Pinpoint the cell where the given text exists, returning its (X, Y) midpoint coordinate. 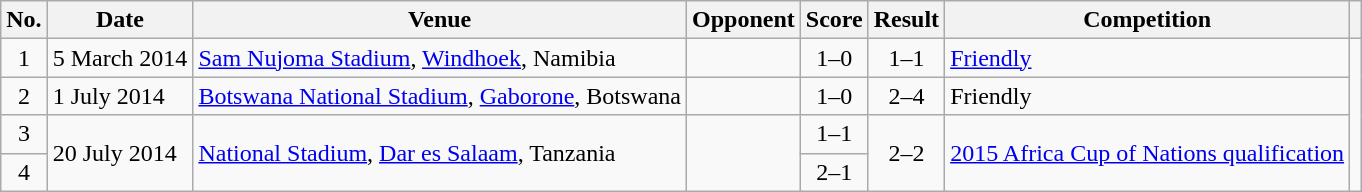
Botswana National Stadium, Gaborone, Botswana (440, 96)
2015 Africa Cup of Nations qualification (1148, 153)
Venue (440, 20)
2–1 (834, 172)
5 March 2014 (120, 58)
2–4 (906, 96)
1 July 2014 (120, 96)
No. (24, 20)
Date (120, 20)
2–2 (906, 153)
Score (834, 20)
4 (24, 172)
Sam Nujoma Stadium, Windhoek, Namibia (440, 58)
3 (24, 134)
1 (24, 58)
Result (906, 20)
20 July 2014 (120, 153)
2 (24, 96)
Opponent (744, 20)
National Stadium, Dar es Salaam, Tanzania (440, 153)
Competition (1148, 20)
